From the cell containing the given text, extract its center point as (x, y) coordinate. 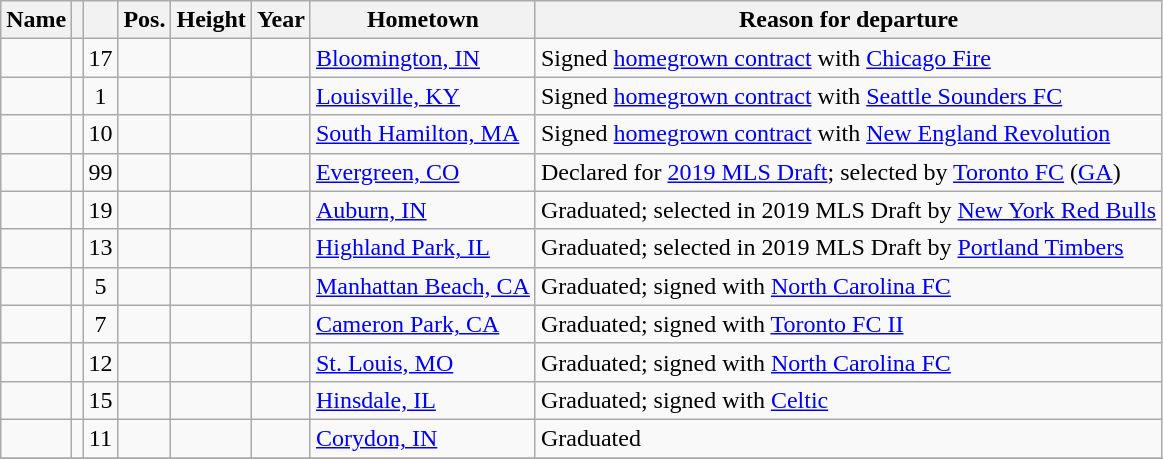
Highland Park, IL (422, 248)
Manhattan Beach, CA (422, 286)
Year (280, 20)
11 (100, 438)
Signed homegrown contract with Seattle Sounders FC (848, 96)
Graduated; signed with Celtic (848, 400)
Graduated; signed with Toronto FC II (848, 324)
Cameron Park, CA (422, 324)
Louisville, KY (422, 96)
5 (100, 286)
12 (100, 362)
99 (100, 172)
St. Louis, MO (422, 362)
South Hamilton, MA (422, 134)
Declared for 2019 MLS Draft; selected by Toronto FC (GA) (848, 172)
Auburn, IN (422, 210)
Graduated (848, 438)
17 (100, 58)
Graduated; selected in 2019 MLS Draft by New York Red Bulls (848, 210)
Signed homegrown contract with Chicago Fire (848, 58)
7 (100, 324)
Graduated; selected in 2019 MLS Draft by Portland Timbers (848, 248)
Evergreen, CO (422, 172)
19 (100, 210)
15 (100, 400)
Pos. (144, 20)
1 (100, 96)
Reason for departure (848, 20)
Hinsdale, IL (422, 400)
13 (100, 248)
Signed homegrown contract with New England Revolution (848, 134)
10 (100, 134)
Corydon, IN (422, 438)
Hometown (422, 20)
Height (211, 20)
Bloomington, IN (422, 58)
Name (36, 20)
